From the cell containing the given text, extract its center point as (x, y) coordinate. 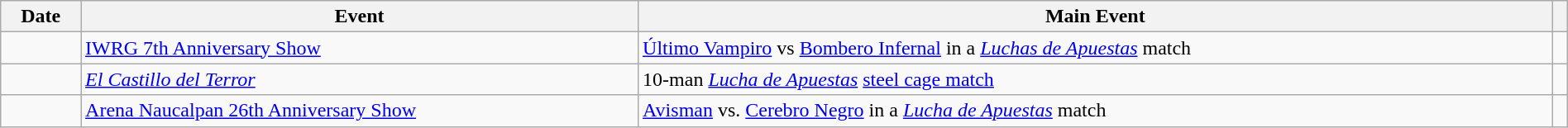
Último Vampiro vs Bombero Infernal in a Luchas de Apuestas match (1096, 48)
Main Event (1096, 17)
Event (360, 17)
IWRG 7th Anniversary Show (360, 48)
10-man Lucha de Apuestas steel cage match (1096, 79)
Avisman vs. Cerebro Negro in a Lucha de Apuestas match (1096, 111)
Arena Naucalpan 26th Anniversary Show (360, 111)
Date (41, 17)
El Castillo del Terror (360, 79)
